Determine the [X, Y] coordinate at the center of the cell enclosing the given text.  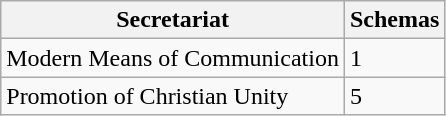
5 [394, 96]
Promotion of Christian Unity [173, 96]
Schemas [394, 20]
1 [394, 58]
Modern Means of Communication [173, 58]
Secretariat [173, 20]
